Detect which cell encompasses the target text, then output its (x, y) center coordinate. 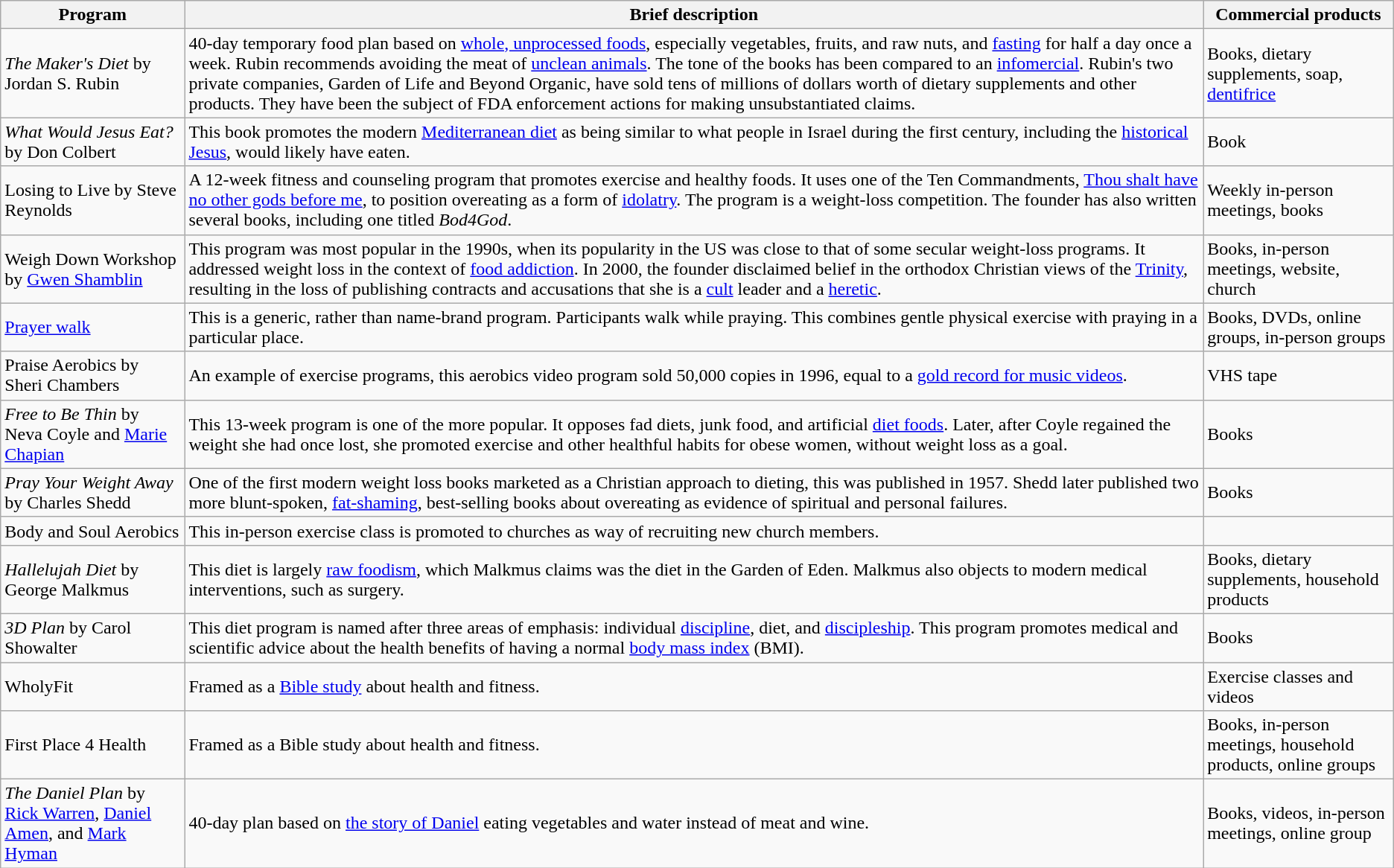
Weekly in-person meetings, books (1299, 200)
Program (92, 15)
Brief description (694, 15)
Books, in-person meetings, website, church (1299, 269)
WholyFit (92, 686)
Pray Your Weight Away by Charles Shedd (92, 493)
Exercise classes and videos (1299, 686)
Books, videos, in-person meetings, online group (1299, 823)
Book (1299, 141)
Praise Aerobics by Sheri Chambers (92, 375)
VHS tape (1299, 375)
An example of exercise programs, this aerobics video program sold 50,000 copies in 1996, equal to a gold record for music videos. (694, 375)
3D Plan by Carol Showalter (92, 637)
Losing to Live by Steve Reynolds (92, 200)
The Daniel Plan by Rick Warren, Daniel Amen, and Mark Hyman (92, 823)
Books, dietary supplements, household products (1299, 579)
Books, in-person meetings, household products, online groups (1299, 745)
Prayer walk (92, 328)
What Would Jesus Eat? by Don Colbert (92, 141)
First Place 4 Health (92, 745)
Body and Soul Aerobics (92, 531)
Commercial products (1299, 15)
This in-person exercise class is promoted to churches as way of recruiting new church members. (694, 531)
Books, DVDs, online groups, in-person groups (1299, 328)
40-day plan based on the story of Daniel eating vegetables and water instead of meat and wine. (694, 823)
The Maker's Diet by Jordan S. Rubin (92, 73)
Books, dietary supplements, soap, dentifrice (1299, 73)
Free to Be Thin by Neva Coyle and Marie Chapian (92, 434)
Weigh Down Workshop by Gwen Shamblin (92, 269)
Hallelujah Diet by George Malkmus (92, 579)
